For the text-containing cell, return its midpoint in [X, Y] coordinate format. 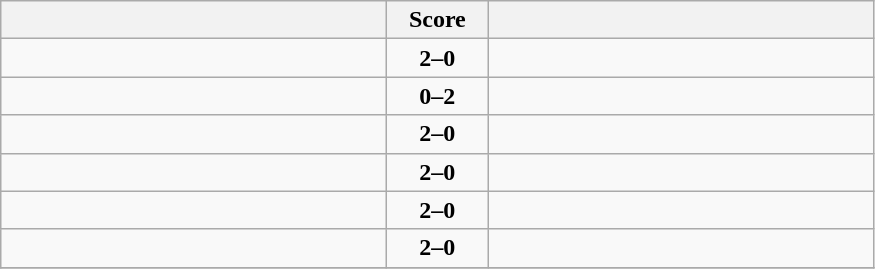
Score [438, 20]
0–2 [438, 96]
